Capture the cell that displays the provided text and extract its (X, Y) central coordinate. 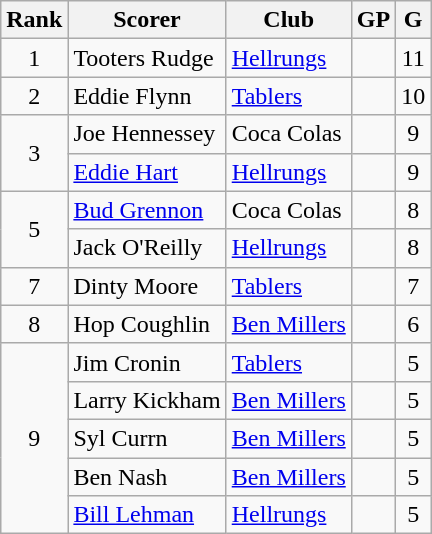
Eddie Hart (147, 172)
10 (414, 96)
6 (414, 324)
Club (288, 20)
Bud Grennon (147, 210)
Joe Hennessey (147, 134)
Jim Cronin (147, 362)
Ben Nash (147, 477)
Eddie Flynn (147, 96)
3 (34, 153)
Scorer (147, 20)
Tooters Rudge (147, 58)
2 (34, 96)
G (414, 20)
Larry Kickham (147, 400)
11 (414, 58)
1 (34, 58)
Dinty Moore (147, 286)
Rank (34, 20)
Hop Coughlin (147, 324)
Jack O'Reilly (147, 248)
GP (373, 20)
Bill Lehman (147, 515)
Syl Currn (147, 438)
